Locate the cell with the specified text and output its (X, Y) center coordinate. 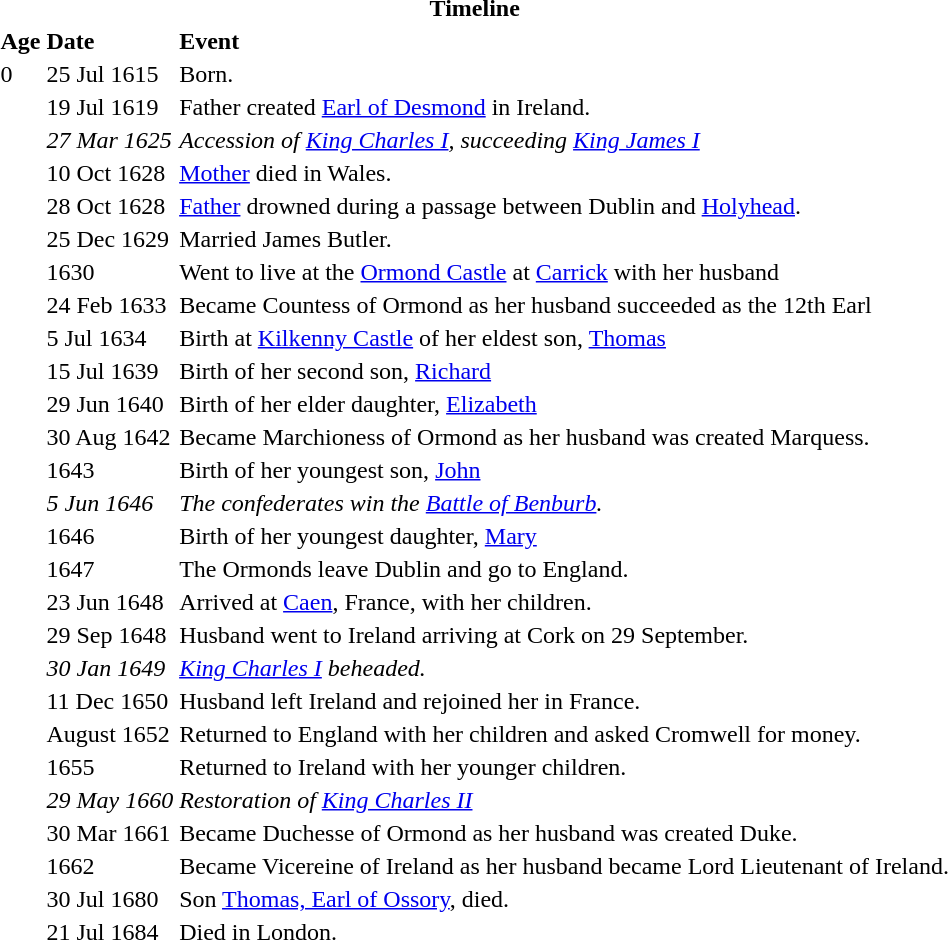
28 Oct 1628 (110, 206)
1647 (110, 569)
23 Jun 1648 (110, 602)
11 Dec 1650 (110, 701)
25 Dec 1629 (110, 239)
August 1652 (110, 734)
5 Jul 1634 (110, 338)
19 Jul 1619 (110, 107)
1662 (110, 866)
24 Feb 1633 (110, 305)
1655 (110, 767)
29 Jun 1640 (110, 404)
1646 (110, 536)
1643 (110, 470)
27 Mar 1625 (110, 140)
29 Sep 1648 (110, 635)
1630 (110, 272)
25 Jul 1615 (110, 74)
30 Jul 1680 (110, 899)
5 Jun 1646 (110, 503)
15 Jul 1639 (110, 371)
30 Mar 1661 (110, 833)
30 Jan 1649 (110, 668)
10 Oct 1628 (110, 173)
30 Aug 1642 (110, 437)
29 May 1660 (110, 800)
Date (110, 41)
